Determine the (X, Y) coordinate at the center of the cell enclosing the given text.  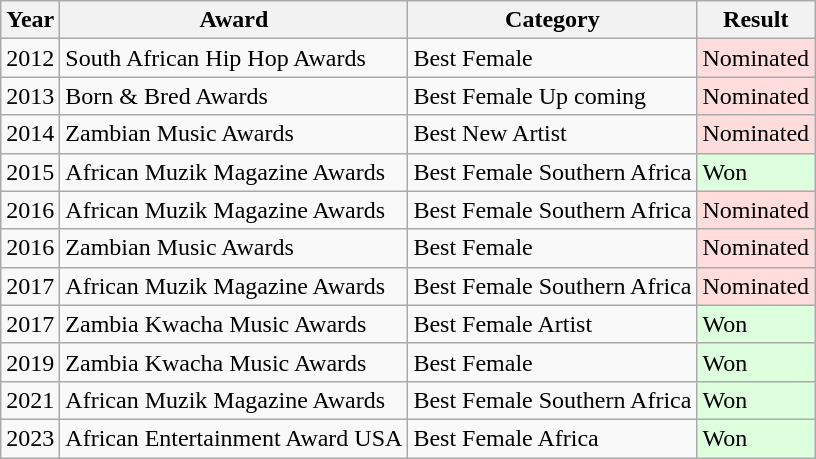
2015 (30, 172)
2014 (30, 134)
Category (552, 20)
2023 (30, 438)
Best Female Artist (552, 324)
Born & Bred Awards (234, 96)
Award (234, 20)
Result (756, 20)
South African Hip Hop Awards (234, 58)
Best Female Up coming (552, 96)
African Entertainment Award USA (234, 438)
2013 (30, 96)
Year (30, 20)
Best New Artist (552, 134)
2019 (30, 362)
Best Female Africa (552, 438)
2021 (30, 400)
2012 (30, 58)
